From the cell containing the given text, extract its center point as [x, y] coordinate. 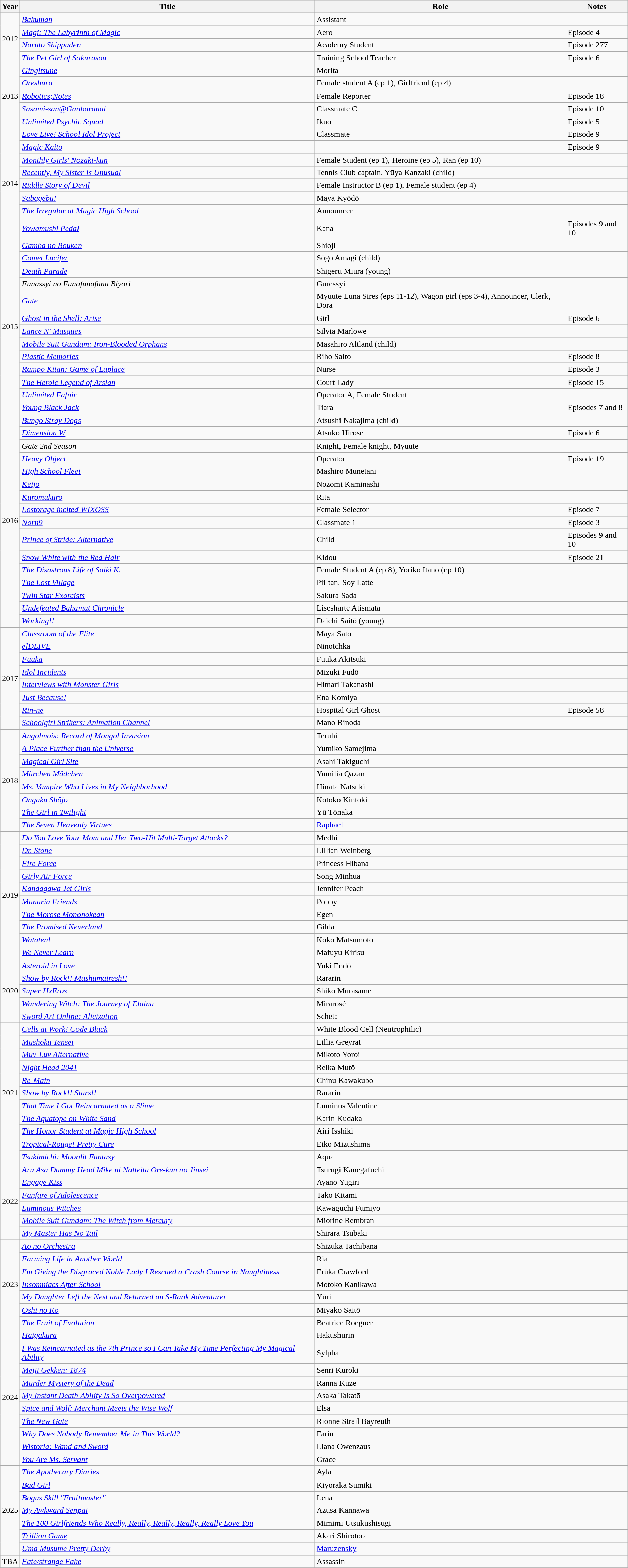
Mashiro Munetani [440, 471]
Yumilia Qazan [440, 774]
Riho Saito [440, 356]
Silvia Marlowe [440, 331]
Episode 18 [597, 96]
Episode 4 [597, 32]
Bakuman [167, 19]
Bad Girl [167, 1485]
Luminous Witches [167, 1208]
Trillion Game [167, 1536]
Luminus Valentine [440, 1106]
Egen [440, 914]
Chinu Kawakubo [440, 1080]
The Apothecary Diaries [167, 1472]
Unlimited Psychic Squad [167, 121]
2023 [10, 1284]
Love Live! School Idol Project [167, 134]
Recently, My Sister Is Unusual [167, 173]
Ayla [440, 1472]
Asaka Takatō [440, 1395]
Grace [440, 1459]
Ghost in the Shell: Arise [167, 318]
My Awkward Senpai [167, 1510]
Rin-ne [167, 710]
Notes [597, 7]
Working!! [167, 621]
Child [440, 540]
Magic Kaito [167, 147]
Why Does Nobody Remember Me in This World? [167, 1434]
Liana Owenzaus [440, 1447]
Sword Art Online: Alicization [167, 1017]
Tiara [440, 408]
The Disastrous Life of Saiki K. [167, 570]
Ms. Vampire Who Lives in My Neighborhood [167, 787]
Mimimi Utsukushisugi [440, 1523]
Wandering Witch: The Journey of Elaina [167, 1003]
Lance N' Masques [167, 331]
Raphael [440, 825]
White Blood Cell (Neutrophilic) [440, 1029]
Scheta [440, 1017]
Bungo Stray Dogs [167, 420]
Mafuyu Kirisu [440, 952]
Re-Main [167, 1080]
Oreshura [167, 83]
Comet Lucifer [167, 258]
Himari Takanashi [440, 685]
A Place Further than the Universe [167, 748]
Asahi Takiguchi [440, 761]
Sabagebu! [167, 198]
Yuki Endō [440, 965]
Operator A, Female Student [440, 395]
Girl [440, 318]
Rampo Kitan: Game of Laplace [167, 369]
Maya Sato [440, 634]
Miyako Saitō [440, 1310]
Guressyi [440, 284]
Meiji Gekken: 1874 [167, 1370]
Yowamushi Pedal [167, 228]
Night Head 2041 [167, 1067]
Year [10, 7]
My Daughter Left the Nest and Returned an S-Rank Adventurer [167, 1297]
2012 [10, 39]
Sōgo Amagi (child) [440, 258]
Court Lady [440, 382]
Just Because! [167, 697]
Assassin [440, 1561]
My Master Has No Tail [167, 1233]
Yū Tōnaka [440, 812]
Daichi Saitō (young) [440, 621]
Ninotchka [440, 646]
Death Parade [167, 271]
Wataten! [167, 940]
Farin [440, 1434]
2013 [10, 96]
Keijo [167, 484]
The Pet Girl of Sakurasou [167, 58]
I'm Giving the Disgraced Noble Lady I Rescued a Crash Course in Naughtiness [167, 1272]
Spice and Wolf: Merchant Meets the Wise Wolf [167, 1408]
The Lost Village [167, 582]
The Aquatope on White Sand [167, 1118]
Kiyoraka Sumiki [440, 1485]
Hospital Girl Ghost [440, 710]
Mikoto Yoroi [440, 1055]
Atsuko Hirose [440, 433]
Idol Incidents [167, 672]
Kawaguchi Fumiyo [440, 1208]
Ria [440, 1259]
Ena Komiya [440, 697]
Fuuka Akitsuki [440, 659]
Dimension W [167, 433]
Mushoku Tensei [167, 1042]
Tako Kitami [440, 1195]
2021 [10, 1093]
Dr. Stone [167, 851]
Unlimited Fafnir [167, 395]
Elsa [440, 1408]
Girly Air Force [167, 876]
Akari Shirotora [440, 1536]
Episode 5 [597, 121]
2020 [10, 991]
The Irregular at Magic High School [167, 211]
Show by Rock!! Mashumairesh!! [167, 978]
Title [167, 7]
Manaria Friends [167, 902]
Tennis Club captain, Yūya Kanzaki (child) [440, 173]
2024 [10, 1397]
High School Fleet [167, 471]
Rionne Strail Bayreuth [440, 1421]
Super HxEros [167, 991]
Episode 8 [597, 356]
Episode 58 [597, 710]
Female Student A (ep 8), Yoriko Itano (ep 10) [440, 570]
Kōko Matsumoto [440, 940]
Gingitsune [167, 70]
The Promised Neverland [167, 927]
We Never Learn [167, 952]
Knight, Female knight, Myuute [440, 446]
Shirara Tsubaki [440, 1233]
Plastic Memories [167, 356]
The Honor Student at Magic High School [167, 1131]
Uma Musume Pretty Derby [167, 1549]
Aqua [440, 1157]
Gate [167, 301]
Fuuka [167, 659]
Aero [440, 32]
The Fruit of Evolution [167, 1323]
The Seven Heavenly Virtues [167, 825]
Kana [440, 228]
Funassyi no Funafunafuna Biyori [167, 284]
Insomniacs After School [167, 1284]
Karin Kudaka [440, 1118]
Tsukimichi: Moonlit Fantasy [167, 1157]
2017 [10, 678]
ēlDLIVE [167, 646]
Ayano Yugiri [440, 1182]
Episode 7 [597, 510]
Snow White with the Red Hair [167, 557]
Farming Life in Another World [167, 1259]
Gilda [440, 927]
Show by Rock!! Stars!! [167, 1093]
Sakura Sada [440, 595]
Aru Asa Dummy Head Mike ni Natteita Ore-kun no Jinsei [167, 1169]
The Heroic Legend of Arslan [167, 382]
Gate 2nd Season [167, 446]
The Morose Mononokean [167, 914]
Gamba no Bouken [167, 245]
Fate/strange Fake [167, 1561]
Assistant [440, 19]
Azusa Kannawa [440, 1510]
Magical Girl Site [167, 761]
Poppy [440, 902]
Haigakura [167, 1335]
Operator [440, 459]
Oshi no Ko [167, 1310]
Shigeru Miura (young) [440, 271]
Engage Kiss [167, 1182]
2015 [10, 327]
Atsushi Nakajima (child) [440, 420]
Undefeated Bahamut Chronicle [167, 608]
Do You Love Your Mom and Her Two-Hit Multi-Target Attacks? [167, 838]
Female student A (ep 1), Girlfriend (ep 4) [440, 83]
I Was Reincarnated as the 7th Prince so I Can Take My Time Perfecting My Magical Ability [167, 1352]
2014 [10, 183]
Robotics;Notes [167, 96]
Classmate 1 [440, 522]
Lostorage incited WIXOSS [167, 510]
Female Reporter [440, 96]
Rita [440, 497]
TBA [10, 1561]
Song Minhua [440, 876]
Female Student (ep 1), Heroine (ep 5), Ran (ep 10) [440, 160]
Interviews with Monster Girls [167, 685]
Episode 15 [597, 382]
2018 [10, 780]
Shizuka Tachibana [440, 1246]
The 100 Girlfriends Who Really, Really, Really, Really, Really Love You [167, 1523]
That Time I Got Reincarnated as a Slime [167, 1106]
Fanfare of Adolescence [167, 1195]
Nurse [440, 369]
2022 [10, 1201]
Tropical-Rouge! Pretty Cure [167, 1144]
Training School Teacher [440, 58]
Episode 10 [597, 109]
Monthly Girls' Nozaki-kun [167, 160]
Angolmois: Record of Mongol Invasion [167, 736]
Motoko Kanikawa [440, 1284]
Princess Hibana [440, 863]
Classmate C [440, 109]
Norn9 [167, 522]
Senri Kuroki [440, 1370]
Wistoria: Wand and Sword [167, 1447]
Fire Force [167, 863]
Shiko Murasame [440, 991]
Prince of Stride: Alternative [167, 540]
Mano Rinoda [440, 723]
Tsurugi Kanegafuchi [440, 1169]
Mobile Suit Gundam: Iron-Blooded Orphans [167, 344]
Mirarosé [440, 1003]
The Girl in Twilight [167, 812]
Academy Student [440, 45]
The New Gate [167, 1421]
Naruto Shippuden [167, 45]
Yūri [440, 1297]
Kidou [440, 557]
Beatrice Roegner [440, 1323]
Reika Mutō [440, 1067]
Schoolgirl Strikers: Animation Channel [167, 723]
2016 [10, 521]
Female Instructor B (ep 1), Female student (ep 4) [440, 185]
Episodes 7 and 8 [597, 408]
Ongaku Shōjo [167, 800]
Sylpha [440, 1352]
Classmate [440, 134]
Myuute Luna Sires (eps 11-12), Wagon girl (eps 3-4), Announcer, Clerk, Dora [440, 301]
Teruhi [440, 736]
Muv-Luv Alternative [167, 1055]
Nozomi Kaminashi [440, 484]
Episode 277 [597, 45]
Maruzensky [440, 1549]
Announcer [440, 211]
Pii-tan, Soy Latte [440, 582]
My Instant Death Ability Is So Overpowered [167, 1395]
Ao no Orchestra [167, 1246]
Ranna Kuze [440, 1383]
Riddle Story of Devil [167, 185]
Hinata Natsuki [440, 787]
Medhi [440, 838]
Sasami-san@Ganbaranai [167, 109]
Kuromukuro [167, 497]
Märchen Mädchen [167, 774]
Masahiro Altland (child) [440, 344]
Lena [440, 1498]
Miorine Rembran [440, 1221]
Magi: The Labyrinth of Magic [167, 32]
Episode 19 [597, 459]
Twin Star Exorcists [167, 595]
Maya Kyōdō [440, 198]
Bogus Skill "Fruitmaster" [167, 1498]
You Are Ms. Servant [167, 1459]
Eiko Mizushima [440, 1144]
Role [440, 7]
Morita [440, 70]
Lillian Weinberg [440, 851]
Young Black Jack [167, 408]
Lillia Greyrat [440, 1042]
Classroom of the Elite [167, 634]
Murder Mystery of the Dead [167, 1383]
Cells at Work! Code Black [167, 1029]
2019 [10, 895]
Asteroid in Love [167, 965]
Mobile Suit Gundam: The Witch from Mercury [167, 1221]
Yumiko Samejima [440, 748]
Kandagawa Jet Girls [167, 889]
Ikuo [440, 121]
Heavy Object [167, 459]
Kotoko Kintoki [440, 800]
Hakushurin [440, 1335]
Lisesharte Atismata [440, 608]
Erūka Crawford [440, 1272]
2025 [10, 1510]
Jennifer Peach [440, 889]
Shioji [440, 245]
Airi Isshiki [440, 1131]
Mizuki Fudō [440, 672]
Episode 21 [597, 557]
Female Selector [440, 510]
